From the cell containing the given text, extract its center point as [x, y] coordinate. 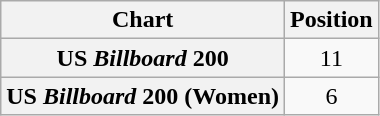
US Billboard 200 (Women) [143, 96]
Position [332, 20]
Chart [143, 20]
US Billboard 200 [143, 58]
11 [332, 58]
6 [332, 96]
